Identify which cell holds the provided text, then report its [x, y] central coordinate. 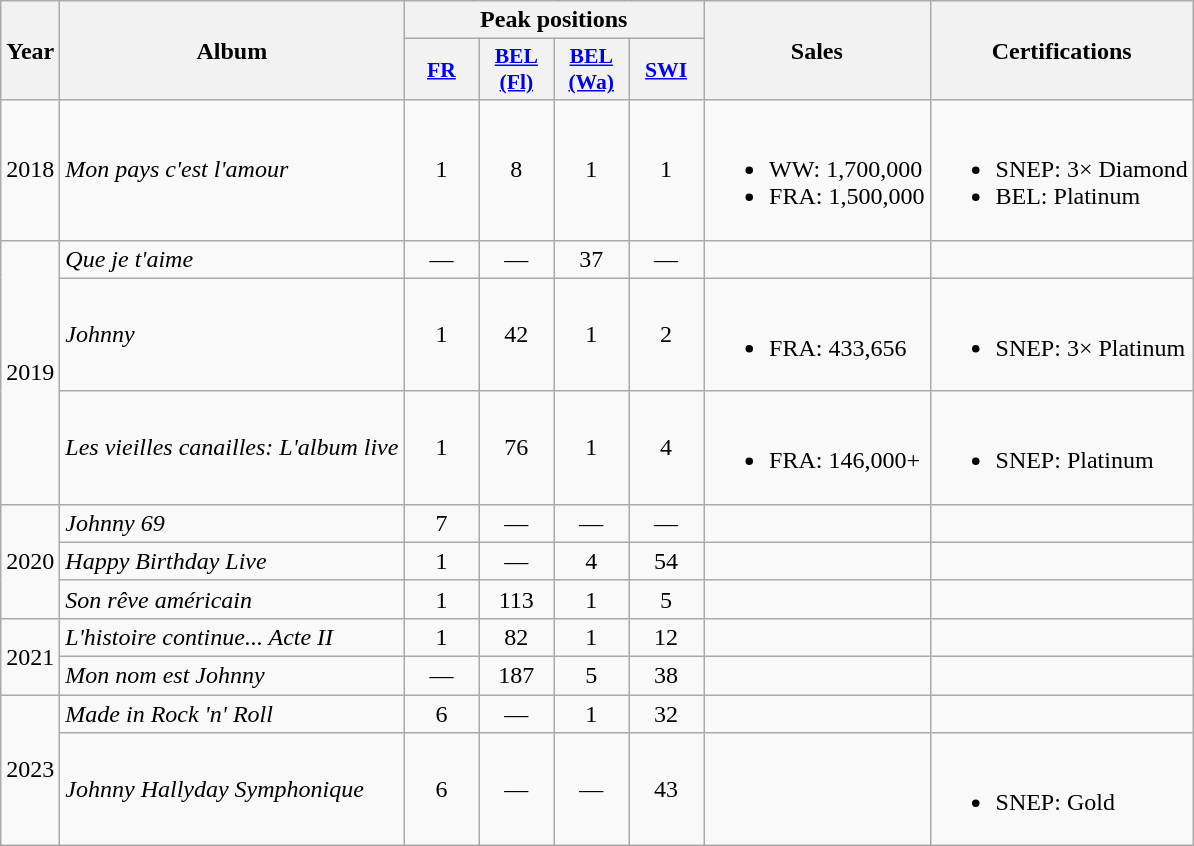
FR [442, 70]
Album [232, 50]
2020 [30, 561]
Sales [817, 50]
Certifications [1062, 50]
Peak positions [554, 20]
2018 [30, 170]
Mon pays c'est l'amour [232, 170]
43 [666, 790]
Johnny [232, 334]
32 [666, 713]
8 [516, 170]
WW: 1,700,000FRA: 1,500,000 [817, 170]
2 [666, 334]
Made in Rock 'n' Roll [232, 713]
42 [516, 334]
37 [592, 259]
2021 [30, 656]
2023 [30, 770]
SNEP: Gold [1062, 790]
SNEP: 3× DiamondBEL: Platinum [1062, 170]
7 [442, 523]
82 [516, 637]
2019 [30, 372]
187 [516, 675]
SWI [666, 70]
SNEP: 3× Platinum [1062, 334]
Johnny Hallyday Symphonique [232, 790]
Mon nom est Johnny [232, 675]
Happy Birthday Live [232, 561]
54 [666, 561]
BEL(Fl) [516, 70]
SNEP: Platinum [1062, 448]
12 [666, 637]
FRA: 146,000+ [817, 448]
BEL(Wa) [592, 70]
Que je t'aime [232, 259]
Son rêve américain [232, 599]
L'histoire continue... Acte II [232, 637]
FRA: 433,656 [817, 334]
Year [30, 50]
113 [516, 599]
Les vieilles canailles: L'album live [232, 448]
Johnny 69 [232, 523]
76 [516, 448]
38 [666, 675]
